Locate the cell with the specified text and output its [X, Y] center coordinate. 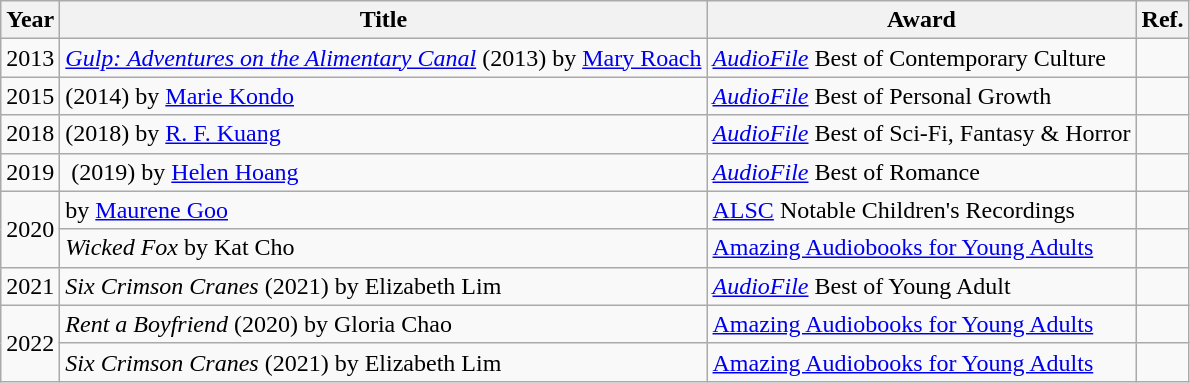
2020 [30, 229]
Year [30, 20]
AudioFile Best of Contemporary Culture [922, 58]
(2018) by R. F. Kuang [384, 134]
AudioFile Best of Sci-Fi, Fantasy & Horror [922, 134]
by Maurene Goo [384, 210]
2019 [30, 172]
AudioFile Best of Personal Growth [922, 96]
Award [922, 20]
2013 [30, 58]
AudioFile Best of Young Adult [922, 286]
2022 [30, 343]
2018 [30, 134]
Ref. [1162, 20]
Wicked Fox by Kat Cho [384, 248]
Gulp: Adventures on the Alimentary Canal (2013) by Mary Roach [384, 58]
AudioFile Best of Romance [922, 172]
2021 [30, 286]
ALSC Notable Children's Recordings [922, 210]
2015 [30, 96]
Rent a Boyfriend (2020) by Gloria Chao [384, 324]
(2019) by Helen Hoang [384, 172]
Title [384, 20]
(2014) by Marie Kondo [384, 96]
